Scan for the cell matching the given text and deliver its [X, Y] coordinate at center. 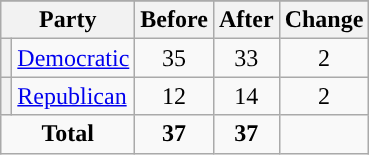
12 [174, 96]
14 [246, 96]
Change [324, 20]
35 [174, 58]
Democratic [74, 58]
After [246, 20]
33 [246, 58]
Before [174, 20]
Republican [74, 96]
Total [68, 134]
Party [68, 20]
